Return [X, Y] of the center of cell containing provided text 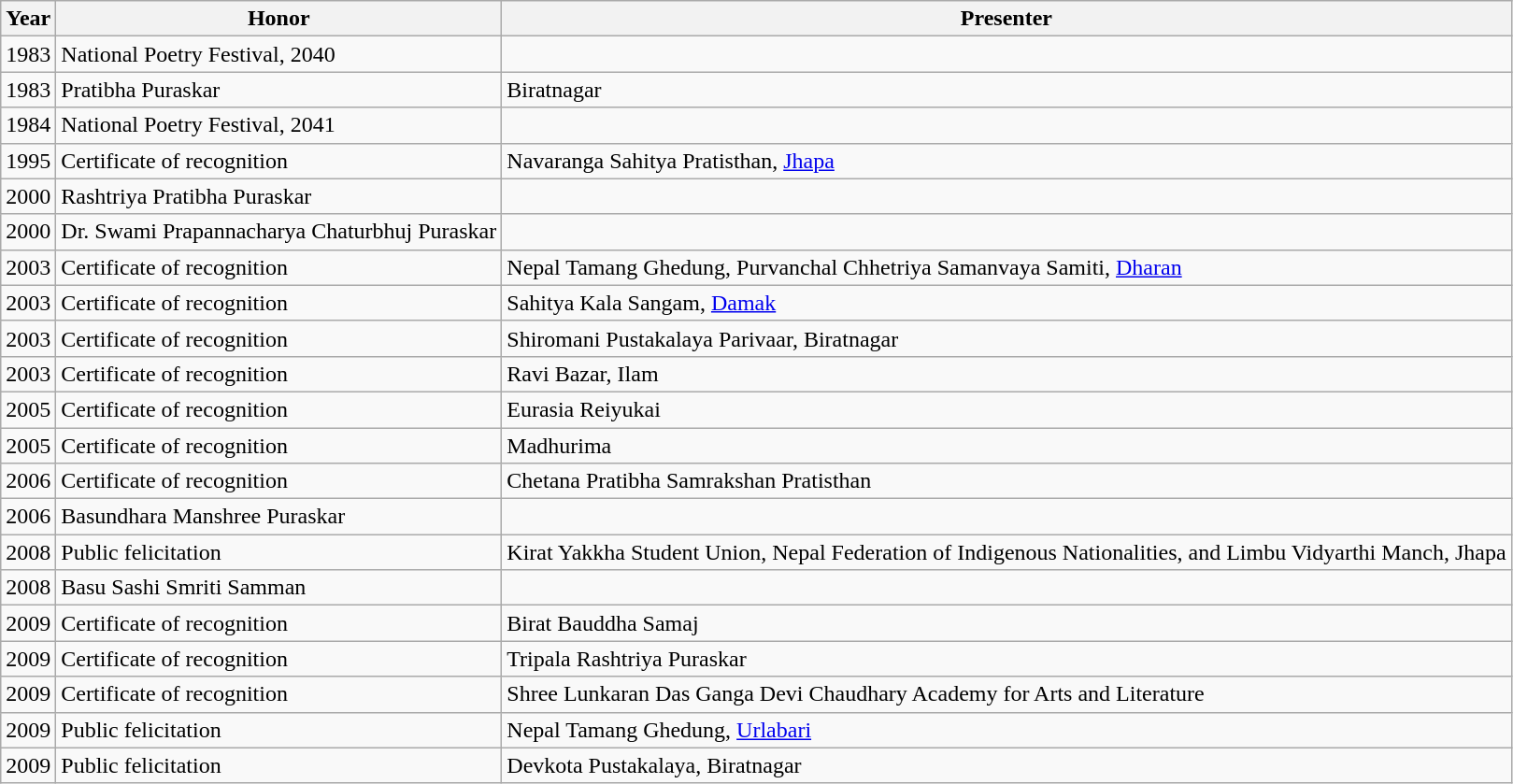
Dr. Swami Prapannacharya Chaturbhuj Puraskar [278, 232]
Sahitya Kala Sangam, Damak [1006, 303]
Year [28, 19]
Ravi Bazar, Ilam [1006, 374]
Navaranga Sahitya Pratisthan, Jhapa [1006, 161]
1984 [28, 125]
Devkota Pustakalaya, Biratnagar [1006, 765]
Rashtriya Pratibha Puraskar [278, 196]
Chetana Pratibha Samrakshan Pratisthan [1006, 481]
Pratibha Puraskar [278, 90]
Birat Bauddha Samaj [1006, 623]
Nepal Tamang Ghedung, Urlabari [1006, 730]
Kirat Yakkha Student Union, Nepal Federation of Indigenous Nationalities, and Limbu Vidyarthi Manch, Jhapa [1006, 552]
Presenter [1006, 19]
Biratnagar [1006, 90]
Eurasia Reiyukai [1006, 409]
Shiromani Pustakalaya Parivaar, Biratnagar [1006, 338]
Madhurima [1006, 446]
Shree Lunkaran Das Ganga Devi Chaudhary Academy for Arts and Literature [1006, 694]
National Poetry Festival, 2041 [278, 125]
Nepal Tamang Ghedung, Purvanchal Chhetriya Samanvaya Samiti, Dharan [1006, 267]
Honor [278, 19]
National Poetry Festival, 2040 [278, 54]
Basundhara Manshree Puraskar [278, 517]
Basu Sashi Smriti Samman [278, 588]
1995 [28, 161]
Tripala Rashtriya Puraskar [1006, 659]
